From the cell containing the given text, extract its center point as [x, y] coordinate. 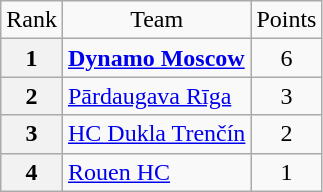
Rouen HC [156, 172]
Rank [32, 20]
HC Dukla Trenčín [156, 134]
Team [156, 20]
Points [286, 20]
Pārdaugava Rīga [156, 96]
4 [32, 172]
Dynamo Moscow [156, 58]
6 [286, 58]
